For the text-containing cell, return its midpoint in (x, y) coordinate format. 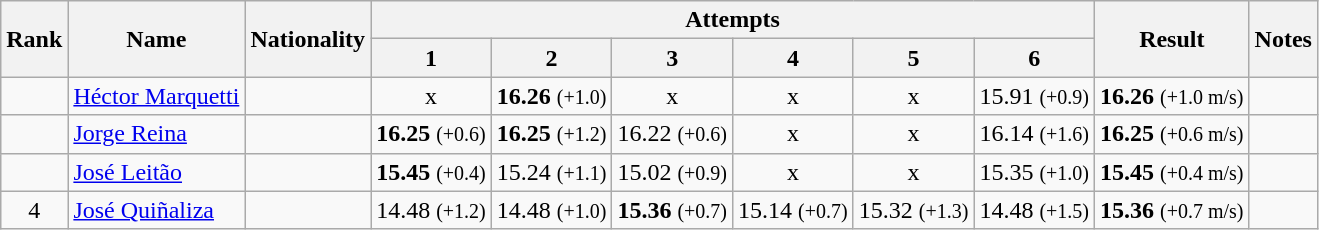
15.36 (+0.7 m/s) (1172, 210)
15.32 (+1.3) (914, 210)
6 (1034, 58)
Attempts (733, 20)
Héctor Marquetti (156, 96)
16.25 (+1.2) (552, 134)
14.48 (+1.0) (552, 210)
16.26 (+1.0 m/s) (1172, 96)
15.45 (+0.4 m/s) (1172, 172)
José Leitão (156, 172)
Jorge Reina (156, 134)
14.48 (+1.2) (432, 210)
5 (914, 58)
16.25 (+0.6 m/s) (1172, 134)
15.02 (+0.9) (672, 172)
14.48 (+1.5) (1034, 210)
15.24 (+1.1) (552, 172)
15.14 (+0.7) (794, 210)
15.91 (+0.9) (1034, 96)
Result (1172, 39)
1 (432, 58)
3 (672, 58)
15.35 (+1.0) (1034, 172)
Name (156, 39)
José Quiñaliza (156, 210)
16.25 (+0.6) (432, 134)
Notes (1283, 39)
Nationality (308, 39)
2 (552, 58)
15.36 (+0.7) (672, 210)
16.14 (+1.6) (1034, 134)
Rank (34, 39)
15.45 (+0.4) (432, 172)
16.22 (+0.6) (672, 134)
16.26 (+1.0) (552, 96)
